Provide the (x, y) coordinate of the cell's center where the given text is located.  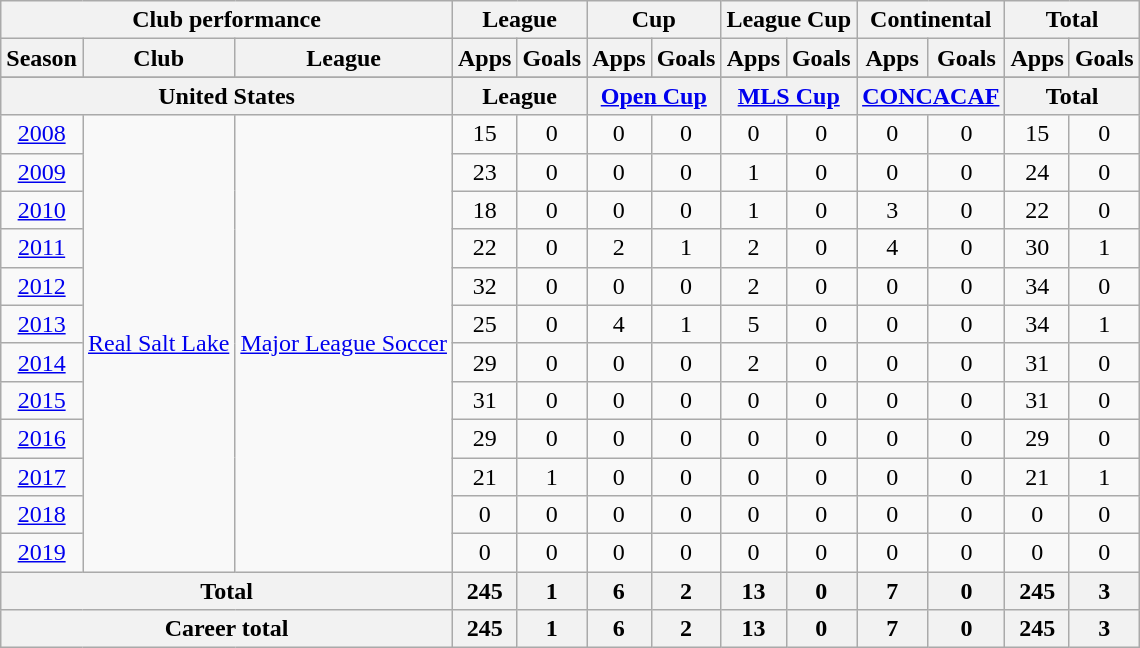
Major League Soccer (344, 344)
Season (42, 58)
2013 (42, 324)
Continental (931, 20)
CONCACAF (931, 96)
2015 (42, 400)
2010 (42, 210)
2008 (42, 134)
Cup (654, 20)
32 (484, 286)
Real Salt Lake (158, 344)
5 (754, 324)
Club (158, 58)
United States (227, 96)
24 (1037, 172)
Club performance (227, 20)
Career total (227, 629)
MLS Cup (789, 96)
2017 (42, 477)
18 (484, 210)
2019 (42, 553)
30 (1037, 248)
2009 (42, 172)
2018 (42, 515)
2011 (42, 248)
2014 (42, 362)
25 (484, 324)
League Cup (789, 20)
23 (484, 172)
2012 (42, 286)
2016 (42, 438)
Open Cup (654, 96)
